Provide the (X, Y) coordinate of the cell's center where the given text is located.  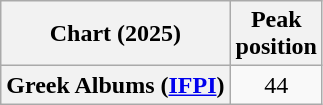
Peakposition (276, 34)
Chart (2025) (116, 34)
44 (276, 85)
Greek Albums (IFPI) (116, 85)
